Provide the (X, Y) coordinate of the cell's center where the given text is located.  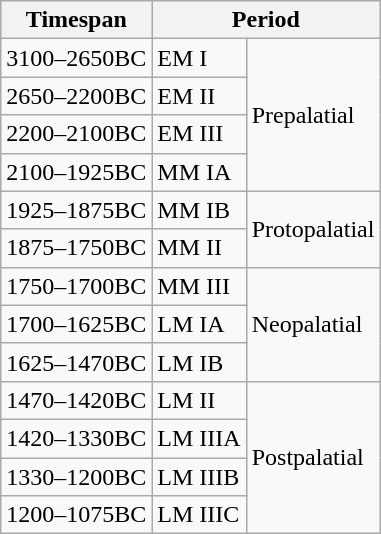
1470–1420BC (76, 400)
Timespan (76, 20)
1200–1075BC (76, 515)
3100–2650BC (76, 58)
Postpalatial (313, 457)
LM IIIA (199, 438)
LM IB (199, 362)
2100–1925BC (76, 172)
LM II (199, 400)
2650–2200BC (76, 96)
LM IA (199, 324)
1700–1625BC (76, 324)
Protopalatial (313, 229)
EM III (199, 134)
2200–2100BC (76, 134)
MM IA (199, 172)
MM II (199, 248)
1875–1750BC (76, 248)
Prepalatial (313, 115)
LM IIIB (199, 477)
MM IB (199, 210)
LM IIIC (199, 515)
1420–1330BC (76, 438)
1330–1200BC (76, 477)
EM I (199, 58)
EM II (199, 96)
1625–1470BC (76, 362)
Neopalatial (313, 324)
1750–1700BC (76, 286)
1925–1875BC (76, 210)
MM III (199, 286)
Period (266, 20)
